Capture the cell that displays the provided text and extract its (X, Y) central coordinate. 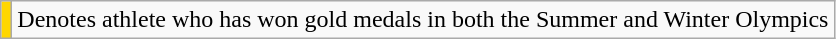
Denotes athlete who has won gold medals in both the Summer and Winter Olympics (423, 20)
